For the text-containing cell, return its midpoint in [X, Y] coordinate format. 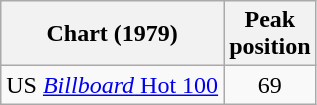
69 [270, 85]
Peakposition [270, 34]
US Billboard Hot 100 [112, 85]
Chart (1979) [112, 34]
